Extract the [x, y] coordinate from the center of the cell holding the provided text.  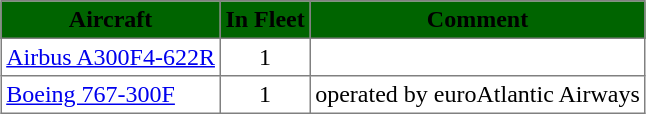
Boeing 767-300F [110, 95]
In Fleet [265, 20]
Aircraft [110, 20]
operated by euroAtlantic Airways [478, 95]
Airbus A300F4-622R [110, 57]
Comment [478, 20]
